Determine the (X, Y) coordinate at the center of the cell enclosing the given text.  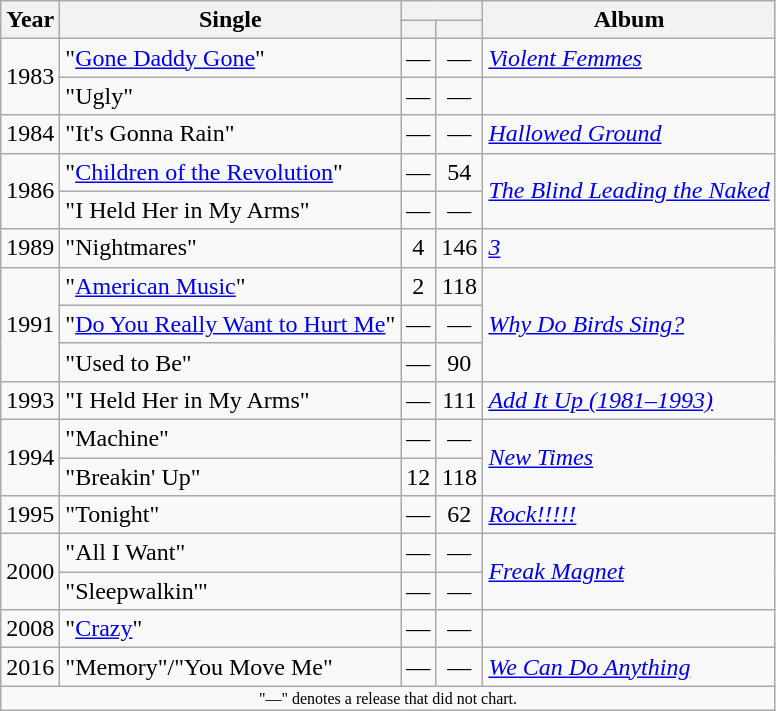
"Gone Daddy Gone" (230, 58)
2008 (30, 629)
1991 (30, 324)
1994 (30, 457)
We Can Do Anything (629, 667)
"—" denotes a release that did not chart. (388, 698)
1983 (30, 77)
"It's Gonna Rain" (230, 134)
3 (629, 248)
"All I Want" (230, 553)
"Tonight" (230, 515)
2000 (30, 572)
"Machine" (230, 438)
1995 (30, 515)
Single (230, 20)
"Ugly" (230, 96)
111 (460, 400)
12 (418, 477)
90 (460, 362)
146 (460, 248)
1993 (30, 400)
62 (460, 515)
"American Music" (230, 286)
"Do You Really Want to Hurt Me" (230, 324)
"Children of the Revolution" (230, 172)
Hallowed Ground (629, 134)
Violent Femmes (629, 58)
Year (30, 20)
2016 (30, 667)
"Nightmares" (230, 248)
2 (418, 286)
New Times (629, 457)
Why Do Birds Sing? (629, 324)
The Blind Leading the Naked (629, 191)
"Crazy" (230, 629)
1984 (30, 134)
"Breakin' Up" (230, 477)
"Used to Be" (230, 362)
1986 (30, 191)
"Sleepwalkin'" (230, 591)
1989 (30, 248)
"Memory"/"You Move Me" (230, 667)
Rock!!!!! (629, 515)
Add It Up (1981–1993) (629, 400)
54 (460, 172)
Album (629, 20)
4 (418, 248)
Freak Magnet (629, 572)
